For the text-containing cell, return its midpoint in (X, Y) coordinate format. 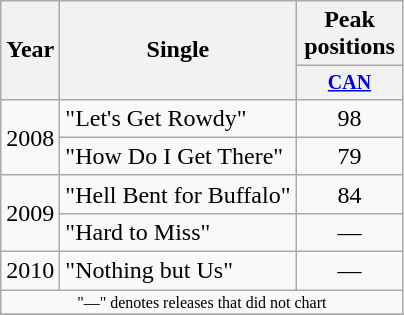
"—" denotes releases that did not chart (202, 302)
"Hard to Miss" (178, 232)
"Hell Bent for Buffalo" (178, 194)
2010 (30, 271)
"Nothing but Us" (178, 271)
Single (178, 50)
2008 (30, 137)
CAN (350, 82)
Peak positions (350, 34)
79 (350, 156)
Year (30, 50)
98 (350, 118)
84 (350, 194)
2009 (30, 213)
"How Do I Get There" (178, 156)
"Let's Get Rowdy" (178, 118)
